Capture the cell that displays the provided text and extract its [X, Y] central coordinate. 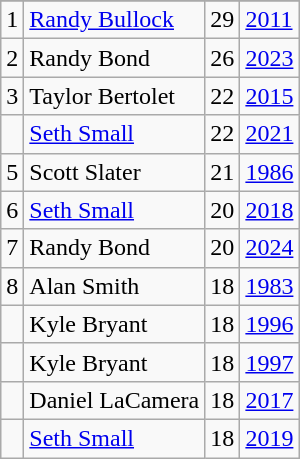
2021 [270, 134]
1996 [270, 324]
8 [12, 286]
2024 [270, 248]
2023 [270, 58]
2017 [270, 400]
21 [222, 172]
2018 [270, 210]
6 [12, 210]
2015 [270, 96]
3 [12, 96]
1986 [270, 172]
1997 [270, 362]
Scott Slater [114, 172]
26 [222, 58]
Randy Bullock [114, 20]
5 [12, 172]
29 [222, 20]
Daniel LaCamera [114, 400]
7 [12, 248]
1 [12, 20]
2019 [270, 438]
1983 [270, 286]
Alan Smith [114, 286]
2 [12, 58]
Taylor Bertolet [114, 96]
2011 [270, 20]
